Pinpoint the cell where the given text exists, returning its [x, y] midpoint coordinate. 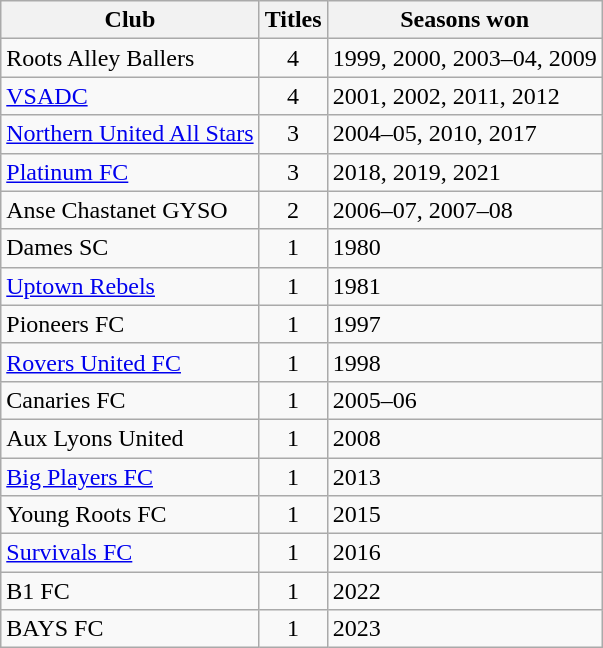
2004–05, 2010, 2017 [464, 134]
Canaries FC [130, 400]
VSADC [130, 96]
Anse Chastanet GYSO [130, 210]
2006–07, 2007–08 [464, 210]
BAYS FC [130, 629]
Big Players FC [130, 477]
Dames SC [130, 248]
2018, 2019, 2021 [464, 172]
Rovers United FC [130, 362]
Titles [293, 20]
2023 [464, 629]
B1 FC [130, 591]
2016 [464, 553]
1997 [464, 324]
2013 [464, 477]
1981 [464, 286]
1998 [464, 362]
Uptown Rebels [130, 286]
Aux Lyons United [130, 438]
Young Roots FC [130, 515]
2005–06 [464, 400]
2 [293, 210]
2008 [464, 438]
1999, 2000, 2003–04, 2009 [464, 58]
Club [130, 20]
Seasons won [464, 20]
1980 [464, 248]
Survivals FC [130, 553]
2001, 2002, 2011, 2012 [464, 96]
Roots Alley Ballers [130, 58]
2022 [464, 591]
Northern United All Stars [130, 134]
Platinum FC [130, 172]
2015 [464, 515]
Pioneers FC [130, 324]
